Detect which cell encompasses the target text, then output its (x, y) center coordinate. 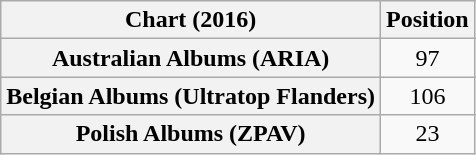
Chart (2016) (191, 20)
Position (428, 20)
Belgian Albums (Ultratop Flanders) (191, 96)
Polish Albums (ZPAV) (191, 134)
23 (428, 134)
106 (428, 96)
97 (428, 58)
Australian Albums (ARIA) (191, 58)
